Scan for the cell matching the given text and deliver its (X, Y) coordinate at center. 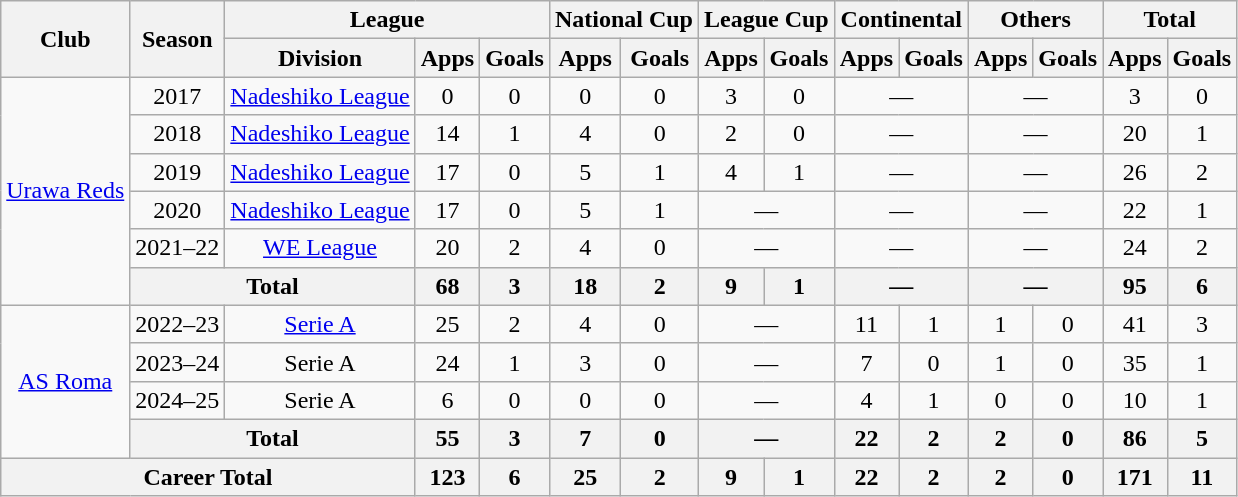
2024–25 (178, 400)
Career Total (208, 477)
95 (1135, 286)
10 (1135, 400)
35 (1135, 362)
68 (447, 286)
2020 (178, 210)
55 (447, 438)
Others (1035, 20)
2023–24 (178, 362)
2022–23 (178, 324)
League Cup (766, 20)
League (388, 20)
Club (66, 39)
86 (1135, 438)
Continental (901, 20)
2017 (178, 96)
171 (1135, 477)
2021–22 (178, 248)
18 (585, 286)
Urawa Reds (66, 191)
National Cup (624, 20)
Season (178, 39)
26 (1135, 172)
41 (1135, 324)
2019 (178, 172)
Division (320, 58)
14 (447, 134)
2018 (178, 134)
123 (447, 477)
WE League (320, 248)
AS Roma (66, 381)
